Return [X, Y] of the center of cell containing provided text 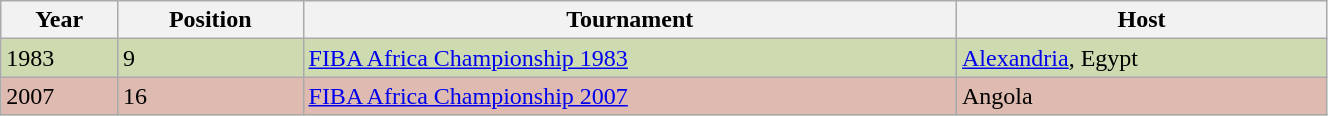
Host [1142, 20]
Position [210, 20]
2007 [60, 96]
16 [210, 96]
Angola [1142, 96]
1983 [60, 58]
Tournament [630, 20]
Alexandria, Egypt [1142, 58]
Year [60, 20]
9 [210, 58]
FIBA Africa Championship 2007 [630, 96]
FIBA Africa Championship 1983 [630, 58]
